Pinpoint the cell where the given text exists, returning its (X, Y) midpoint coordinate. 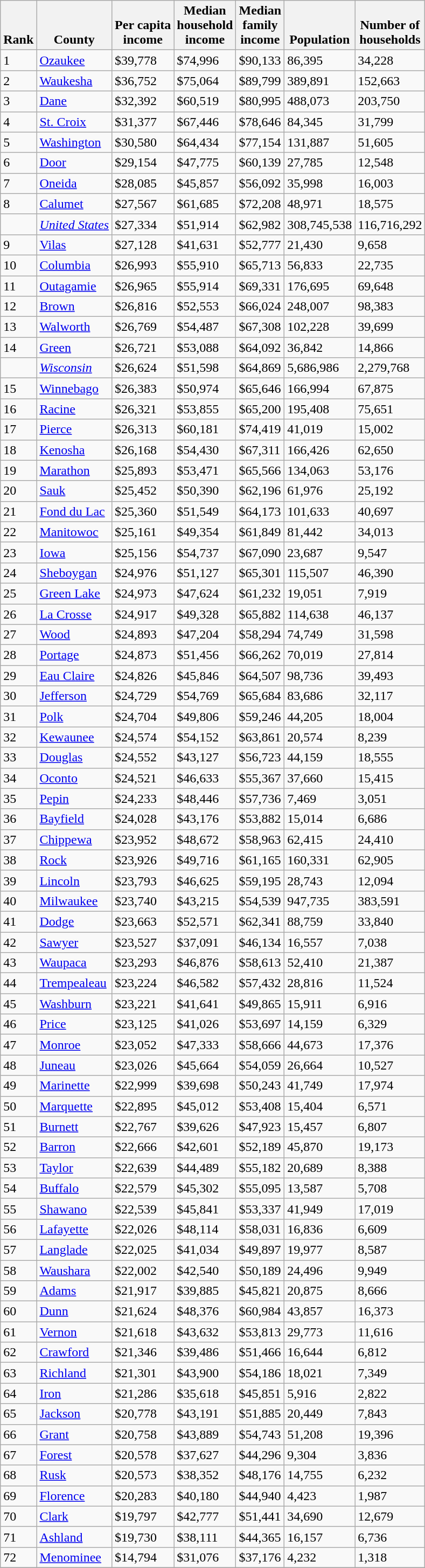
$45,664 (205, 1065)
41,749 (320, 1086)
$50,974 (205, 388)
$24,729 (143, 696)
Jefferson (74, 696)
Wisconsin (74, 368)
1 (18, 60)
Crawford (74, 1352)
16,003 (390, 183)
81,442 (320, 532)
$58,613 (260, 963)
33,840 (390, 921)
$26,993 (143, 265)
38 (18, 860)
Price (74, 1024)
Florence (74, 1496)
$49,865 (260, 1004)
$23,952 (143, 839)
Taylor (74, 1168)
6,329 (390, 1024)
176,695 (320, 286)
$49,328 (205, 614)
24 (18, 573)
18,004 (390, 717)
Polk (74, 717)
46 (18, 1024)
Rock (74, 860)
30 (18, 696)
$24,893 (143, 635)
44,673 (320, 1045)
98,383 (390, 307)
195,408 (320, 409)
Jackson (74, 1414)
6,571 (390, 1106)
7,919 (390, 593)
48,971 (320, 204)
$47,333 (205, 1045)
Medianhouseholdincome (205, 25)
$22,002 (143, 1270)
5,708 (390, 1188)
$44,365 (260, 1537)
$28,085 (143, 183)
$55,910 (205, 265)
$65,882 (260, 614)
$59,246 (260, 717)
$39,778 (143, 60)
$48,114 (205, 1229)
$74,996 (205, 60)
60 (18, 1312)
$41,631 (205, 245)
56,833 (320, 265)
$64,507 (260, 676)
Sheboygan (74, 573)
54 (18, 1188)
$62,196 (260, 491)
$24,873 (143, 655)
Richland (74, 1373)
Vernon (74, 1332)
$62,982 (260, 224)
Wood (74, 635)
$22,025 (143, 1250)
Sawyer (74, 942)
42 (18, 942)
29 (18, 676)
20 (18, 491)
51,208 (320, 1434)
Ozaukee (74, 60)
12,094 (390, 880)
$26,624 (143, 368)
$54,487 (205, 327)
$42,601 (205, 1147)
11 (18, 286)
$24,574 (143, 737)
$65,713 (260, 265)
21 (18, 511)
15,457 (320, 1127)
65 (18, 1414)
$62,341 (260, 921)
31 (18, 717)
11,616 (390, 1332)
52,410 (320, 963)
$67,090 (260, 552)
33 (18, 758)
37,660 (320, 778)
$52,553 (205, 307)
$25,161 (143, 532)
$65,684 (260, 696)
Buffalo (74, 1188)
$51,441 (260, 1516)
$47,923 (260, 1127)
$22,579 (143, 1188)
$53,882 (260, 819)
$54,186 (260, 1373)
$23,224 (143, 983)
36,842 (320, 348)
Lincoln (74, 880)
Calumet (74, 204)
Monroe (74, 1045)
75,651 (390, 409)
$46,876 (205, 963)
17 (18, 429)
31,799 (390, 122)
$45,012 (205, 1106)
Washburn (74, 1004)
Kewaunee (74, 737)
35 (18, 799)
947,735 (320, 901)
Douglas (74, 758)
14,159 (320, 1024)
$65,646 (260, 388)
Grant (74, 1434)
$53,408 (260, 1106)
$44,296 (260, 1455)
7,038 (390, 942)
116,716,292 (390, 224)
La Crosse (74, 614)
$26,313 (143, 429)
$60,519 (205, 101)
28,743 (320, 880)
$21,301 (143, 1373)
$69,331 (260, 286)
50 (18, 1106)
$37,176 (260, 1557)
17,974 (390, 1086)
$21,618 (143, 1332)
$75,064 (205, 81)
12 (18, 307)
$25,156 (143, 552)
$48,446 (205, 799)
$61,849 (260, 532)
22,735 (390, 265)
59 (18, 1291)
28,816 (320, 983)
Racine (74, 409)
Green Lake (74, 593)
7,469 (320, 799)
43 (18, 963)
Door (74, 163)
$46,134 (260, 942)
39,493 (390, 676)
$63,861 (260, 737)
27,785 (320, 163)
$50,390 (205, 491)
$54,769 (205, 696)
$26,383 (143, 388)
$51,466 (260, 1352)
2 (18, 81)
$66,024 (260, 307)
$26,965 (143, 286)
49 (18, 1086)
$23,793 (143, 880)
$60,984 (260, 1312)
8,587 (390, 1250)
$22,026 (143, 1229)
$49,897 (260, 1250)
$21,624 (143, 1312)
$53,855 (205, 409)
$54,430 (205, 450)
23,687 (320, 552)
$49,354 (205, 532)
11,524 (390, 983)
34 (18, 778)
19,051 (320, 593)
8,666 (390, 1291)
6,736 (390, 1537)
$23,663 (143, 921)
Menominee (74, 1557)
Columbia (74, 265)
$47,624 (205, 593)
$25,452 (143, 491)
15 (18, 388)
131,887 (320, 142)
$36,752 (143, 81)
14 (18, 348)
$53,471 (205, 470)
Burnett (74, 1127)
$23,926 (143, 860)
$51,456 (205, 655)
Winnebago (74, 388)
$54,737 (205, 552)
$43,900 (205, 1373)
16,644 (320, 1352)
$43,127 (205, 758)
$22,539 (143, 1209)
46,137 (390, 614)
26 (18, 614)
22 (18, 532)
43,857 (320, 1312)
$52,777 (260, 245)
$20,758 (143, 1434)
Portage (74, 655)
Number ofhouseholds (390, 25)
$30,580 (143, 142)
$74,419 (260, 429)
1,318 (390, 1557)
$42,540 (205, 1270)
$26,769 (143, 327)
56 (18, 1229)
$54,059 (260, 1065)
$89,799 (260, 81)
2,822 (390, 1393)
62,650 (390, 450)
58 (18, 1270)
Vilas (74, 245)
$23,026 (143, 1065)
Waupaca (74, 963)
Iron (74, 1393)
Ashland (74, 1537)
$46,633 (205, 778)
$22,999 (143, 1086)
40 (18, 901)
3,051 (390, 799)
$20,778 (143, 1414)
$43,176 (205, 819)
$45,841 (205, 1209)
18,021 (320, 1373)
$24,521 (143, 778)
16,373 (390, 1312)
$23,740 (143, 901)
Bayfield (74, 819)
Population (320, 25)
Chippewa (74, 839)
$44,940 (260, 1496)
62,905 (390, 860)
$51,598 (205, 368)
Barron (74, 1147)
$61,232 (260, 593)
18 (18, 450)
$55,914 (205, 286)
$51,914 (205, 224)
$20,283 (143, 1496)
34,228 (390, 60)
$24,826 (143, 676)
$24,028 (143, 819)
86,395 (320, 60)
Dodge (74, 921)
$57,736 (260, 799)
17,376 (390, 1045)
Medianfamilyincome (260, 25)
19 (18, 470)
$61,165 (260, 860)
$65,200 (260, 409)
$65,566 (260, 470)
Dane (74, 101)
Per capitaincome (143, 25)
2,279,768 (390, 368)
84,345 (320, 122)
69,648 (390, 286)
$55,182 (260, 1168)
160,331 (320, 860)
16,836 (320, 1229)
$61,685 (205, 204)
6,609 (390, 1229)
County (74, 25)
$41,641 (205, 1004)
6,916 (390, 1004)
15,002 (390, 429)
102,228 (320, 327)
Clark (74, 1516)
308,745,538 (320, 224)
$51,127 (205, 573)
$60,139 (260, 163)
$26,721 (143, 348)
6,686 (390, 819)
98,736 (320, 676)
$47,775 (205, 163)
$60,181 (205, 429)
Sauk (74, 491)
20,689 (320, 1168)
$72,208 (260, 204)
18,575 (390, 204)
62 (18, 1352)
101,633 (320, 511)
67 (18, 1455)
$53,337 (260, 1209)
$46,582 (205, 983)
$59,195 (260, 880)
15,404 (320, 1106)
34,013 (390, 532)
Rank (18, 25)
488,073 (320, 101)
$20,578 (143, 1455)
$23,125 (143, 1024)
20,875 (320, 1291)
$64,434 (205, 142)
55 (18, 1209)
67,875 (390, 388)
United States (74, 224)
$24,917 (143, 614)
53 (18, 1168)
$77,154 (260, 142)
8,388 (390, 1168)
$39,486 (205, 1352)
32,117 (390, 696)
Kenosha (74, 450)
32 (18, 737)
$48,376 (205, 1312)
Marathon (74, 470)
37 (18, 839)
$37,091 (205, 942)
$20,573 (143, 1475)
115,507 (320, 573)
Washington (74, 142)
Pierce (74, 429)
Dunn (74, 1312)
62,415 (320, 839)
Waukesha (74, 81)
$39,698 (205, 1086)
$22,895 (143, 1106)
$51,549 (205, 511)
45,870 (320, 1147)
$56,092 (260, 183)
15,014 (320, 819)
$44,489 (205, 1168)
$45,851 (260, 1393)
16,157 (320, 1537)
51,605 (390, 142)
Waushara (74, 1270)
Brown (74, 307)
Pepin (74, 799)
5,686,986 (320, 368)
Adams (74, 1291)
$21,917 (143, 1291)
$56,723 (260, 758)
$58,666 (260, 1045)
31,598 (390, 635)
18,555 (390, 758)
13 (18, 327)
166,426 (320, 450)
46,390 (390, 573)
$22,639 (143, 1168)
4,423 (320, 1496)
8 (18, 204)
$19,797 (143, 1516)
Marinette (74, 1086)
$64,869 (260, 368)
$52,189 (260, 1147)
$22,666 (143, 1147)
41,949 (320, 1209)
52 (18, 1147)
166,994 (320, 388)
9,304 (320, 1455)
$45,821 (260, 1291)
$67,446 (205, 122)
$26,168 (143, 450)
19,173 (390, 1147)
$51,885 (260, 1414)
35,998 (320, 183)
$54,539 (260, 901)
68 (18, 1475)
$41,026 (205, 1024)
$42,777 (205, 1516)
57 (18, 1250)
66 (18, 1434)
203,750 (390, 101)
28 (18, 655)
10,527 (390, 1065)
61 (18, 1332)
27,814 (390, 655)
6,232 (390, 1475)
4 (18, 122)
3,836 (390, 1455)
10 (18, 265)
$67,308 (260, 327)
44,159 (320, 758)
$90,133 (260, 60)
34,690 (320, 1516)
29,773 (320, 1332)
Rusk (74, 1475)
12,548 (390, 163)
61,976 (320, 491)
Milwaukee (74, 901)
39 (18, 880)
$58,963 (260, 839)
$21,286 (143, 1393)
$78,646 (260, 122)
$58,294 (260, 635)
4,232 (320, 1557)
14,755 (320, 1475)
$54,743 (260, 1434)
$21,346 (143, 1352)
16 (18, 409)
$25,360 (143, 511)
$58,031 (260, 1229)
15,415 (390, 778)
$57,432 (260, 983)
$49,716 (205, 860)
Green (74, 348)
$67,311 (260, 450)
17,019 (390, 1209)
$35,618 (205, 1393)
3 (18, 101)
$24,552 (143, 758)
1,987 (390, 1496)
45 (18, 1004)
$45,857 (205, 183)
16,557 (320, 942)
$66,262 (260, 655)
83,686 (320, 696)
25,192 (390, 491)
6,807 (390, 1127)
Juneau (74, 1065)
24,410 (390, 839)
64 (18, 1393)
$48,176 (260, 1475)
23 (18, 552)
$29,154 (143, 163)
$27,334 (143, 224)
$48,672 (205, 839)
$50,243 (260, 1086)
Eau Claire (74, 676)
70,019 (320, 655)
$23,527 (143, 942)
51 (18, 1127)
$80,995 (260, 101)
Fond du Lac (74, 511)
5,916 (320, 1393)
72 (18, 1557)
$24,233 (143, 799)
53,176 (390, 470)
$23,221 (143, 1004)
$47,204 (205, 635)
14,866 (390, 348)
$65,301 (260, 573)
114,638 (320, 614)
$27,128 (143, 245)
$31,377 (143, 122)
$26,816 (143, 307)
$27,567 (143, 204)
Langlade (74, 1250)
152,663 (390, 81)
$22,767 (143, 1127)
$45,302 (205, 1188)
Marquette (74, 1106)
$38,111 (205, 1537)
74,749 (320, 635)
26,664 (320, 1065)
25 (18, 593)
$26,321 (143, 409)
Shawano (74, 1209)
$25,893 (143, 470)
13,587 (320, 1188)
389,891 (320, 81)
21,430 (320, 245)
8,239 (390, 737)
$32,392 (143, 101)
Iowa (74, 552)
24,496 (320, 1270)
$52,571 (205, 921)
41,019 (320, 429)
$23,052 (143, 1045)
$54,152 (205, 737)
Oconto (74, 778)
20,449 (320, 1414)
36 (18, 819)
St. Croix (74, 122)
41 (18, 921)
19,977 (320, 1250)
Walworth (74, 327)
$37,627 (205, 1455)
6 (18, 163)
383,591 (390, 901)
$53,088 (205, 348)
$23,293 (143, 963)
70 (18, 1516)
$24,704 (143, 717)
69 (18, 1496)
88,759 (320, 921)
248,007 (320, 307)
71 (18, 1537)
$43,191 (205, 1414)
$55,095 (260, 1188)
Forest (74, 1455)
12,679 (390, 1516)
6,812 (390, 1352)
$38,352 (205, 1475)
$14,794 (143, 1557)
$53,697 (260, 1024)
$45,846 (205, 676)
7 (18, 183)
20,574 (320, 737)
$19,730 (143, 1537)
48 (18, 1065)
9,658 (390, 245)
44,205 (320, 717)
7,843 (390, 1414)
$46,625 (205, 880)
Trempealeau (74, 983)
$64,092 (260, 348)
15,911 (320, 1004)
$64,173 (260, 511)
$31,076 (205, 1557)
Oneida (74, 183)
134,063 (320, 470)
Manitowoc (74, 532)
$39,885 (205, 1291)
$40,180 (205, 1496)
19,396 (390, 1434)
$43,632 (205, 1332)
44 (18, 983)
39,699 (390, 327)
21,387 (390, 963)
40,697 (390, 511)
Outagamie (74, 286)
$53,813 (260, 1332)
$43,889 (205, 1434)
$24,976 (143, 573)
Lafayette (74, 1229)
$55,367 (260, 778)
63 (18, 1373)
$43,215 (205, 901)
7,349 (390, 1373)
47 (18, 1045)
$49,806 (205, 717)
$39,626 (205, 1127)
9,949 (390, 1270)
9 (18, 245)
$24,973 (143, 593)
$50,189 (260, 1270)
27 (18, 635)
5 (18, 142)
$41,034 (205, 1250)
9,547 (390, 552)
